Detect which cell encompasses the target text, then output its [x, y] center coordinate. 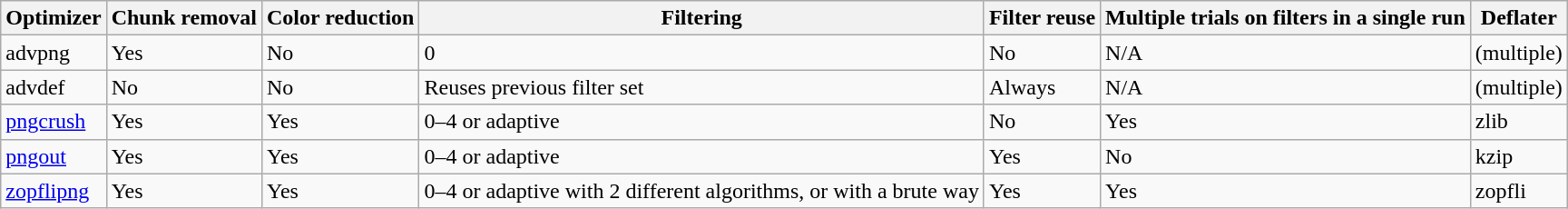
advdef [54, 87]
Filtering [701, 18]
kzip [1519, 156]
Color reduction [340, 18]
zopflipng [54, 191]
zopfli [1519, 191]
Optimizer [54, 18]
0 [701, 53]
Chunk removal [183, 18]
Always [1042, 87]
Reuses previous filter set [701, 87]
pngcrush [54, 122]
Multiple trials on filters in a single run [1286, 18]
Deflater [1519, 18]
advpng [54, 53]
zlib [1519, 122]
pngout [54, 156]
0–4 or adaptive with 2 different algorithms, or with a brute way [701, 191]
Filter reuse [1042, 18]
